Provide the [x, y] coordinate of the cell's center where the given text is located.  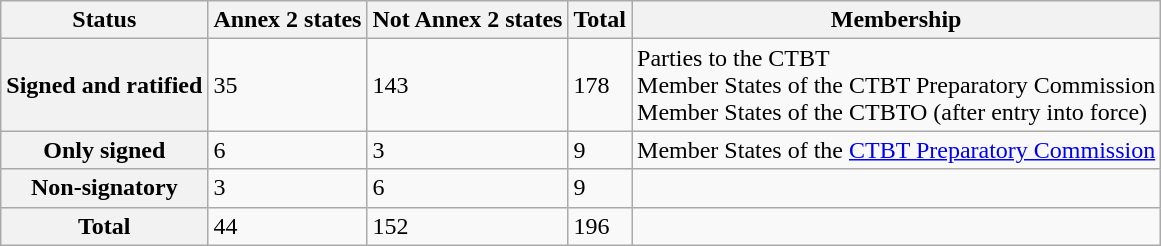
44 [288, 226]
152 [468, 226]
Parties to the CTBTMember States of the CTBT Preparatory CommissionMember States of the CTBTO (after entry into force) [896, 85]
Non-signatory [104, 188]
143 [468, 85]
178 [600, 85]
35 [288, 85]
196 [600, 226]
Only signed [104, 150]
Not Annex 2 states [468, 20]
Member States of the CTBT Preparatory Commission [896, 150]
Membership [896, 20]
Status [104, 20]
Annex 2 states [288, 20]
Signed and ratified [104, 85]
